Determine the (X, Y) coordinate at the center of the cell enclosing the given text.  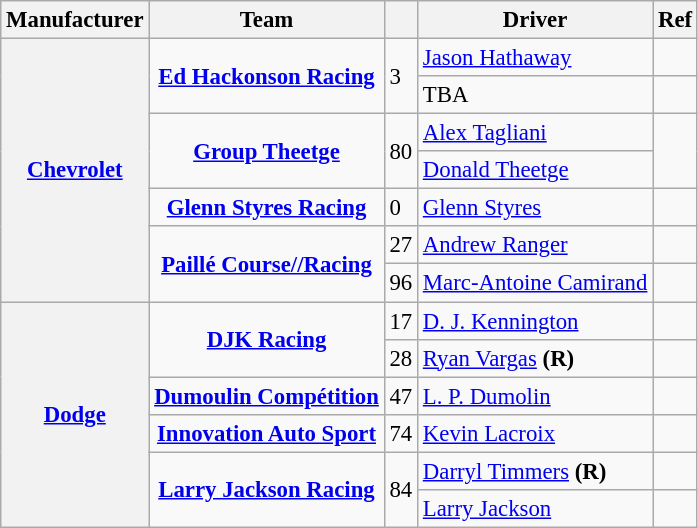
Andrew Ranger (536, 245)
Dumoulin Compétition (266, 396)
47 (400, 396)
DJK Racing (266, 340)
Innovation Auto Sport (266, 433)
Manufacturer (75, 20)
Jason Hathaway (536, 58)
84 (400, 490)
Driver (536, 20)
Ed Hackonson Racing (266, 76)
L. P. Dumolin (536, 396)
17 (400, 321)
Ref (676, 20)
Dodge (75, 415)
96 (400, 283)
Darryl Timmers (R) (536, 471)
Donald Theetge (536, 170)
Paillé Course//Racing (266, 264)
28 (400, 358)
Glenn Styres (536, 208)
Kevin Lacroix (536, 433)
Larry Jackson Racing (266, 490)
Marc-Antoine Camirand (536, 283)
74 (400, 433)
Team (266, 20)
D. J. Kennington (536, 321)
0 (400, 208)
Glenn Styres Racing (266, 208)
Ryan Vargas (R) (536, 358)
80 (400, 152)
Larry Jackson (536, 509)
27 (400, 245)
3 (400, 76)
Alex Tagliani (536, 133)
Chevrolet (75, 170)
Group Theetge (266, 152)
TBA (536, 95)
